Capture the cell that displays the provided text and extract its [x, y] central coordinate. 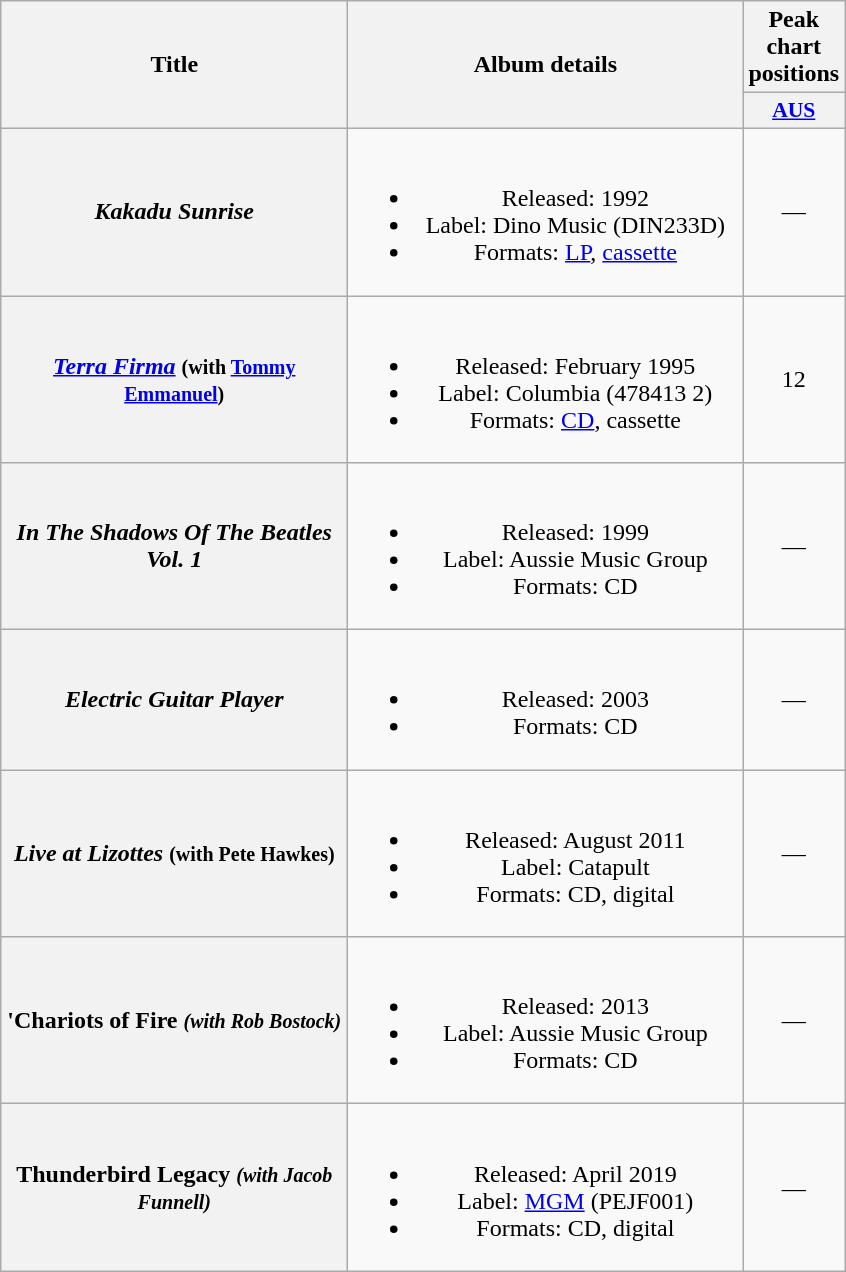
Electric Guitar Player [174, 700]
Live at Lizottes (with Pete Hawkes) [174, 854]
In The Shadows Of The Beatles Vol. 1 [174, 546]
AUS [794, 111]
Terra Firma (with Tommy Emmanuel) [174, 380]
12 [794, 380]
Thunderbird Legacy (with Jacob Funnell) [174, 1188]
Peak chart positions [794, 47]
Released: April 2019Label: MGM (PEJF001)Formats: CD, digital [546, 1188]
Released: February 1995Label: Columbia (478413 2)Formats: CD, cassette [546, 380]
Released: 2003Formats: CD [546, 700]
'Chariots of Fire (with Rob Bostock) [174, 1020]
Released: August 2011Label: CatapultFormats: CD, digital [546, 854]
Released: 1992Label: Dino Music (DIN233D)Formats: LP, cassette [546, 212]
Title [174, 65]
Released: 2013Label: Aussie Music GroupFormats: CD [546, 1020]
Album details [546, 65]
Kakadu Sunrise [174, 212]
Released: 1999Label: Aussie Music GroupFormats: CD [546, 546]
